Search for the cell housing the specified text and yield its (X, Y) center coordinate. 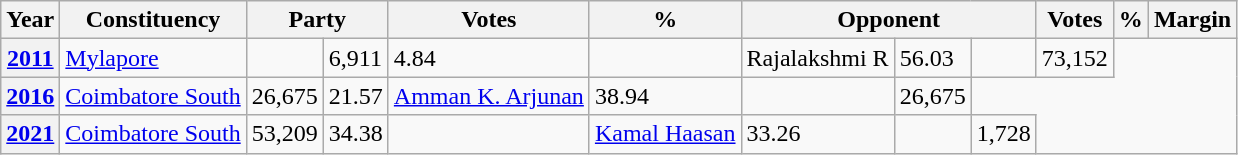
Party (317, 20)
6,911 (356, 58)
Kamal Haasan (665, 134)
2021 (30, 134)
34.38 (356, 134)
38.94 (665, 96)
Constituency (153, 20)
53,209 (284, 134)
Year (30, 20)
4.84 (488, 58)
1,728 (1004, 134)
73,152 (1074, 58)
Mylapore (153, 58)
21.57 (356, 96)
Amman K. Arjunan (488, 96)
33.26 (818, 134)
2011 (30, 58)
2016 (30, 96)
Opponent (888, 20)
Margin (1192, 20)
56.03 (932, 58)
Rajalakshmi R (818, 58)
